Identify which cell holds the provided text, then report its [x, y] central coordinate. 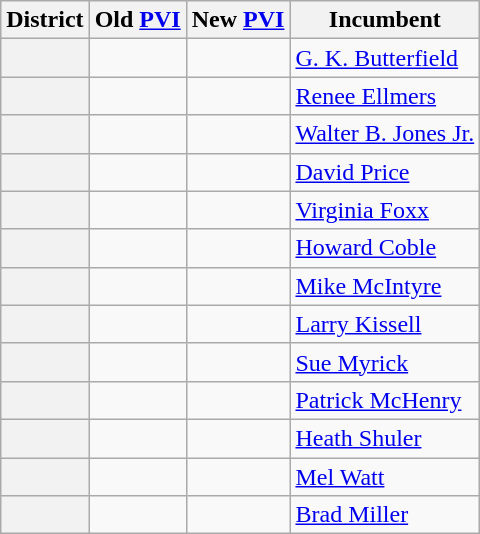
G. K. Butterfield [385, 58]
District [45, 20]
Old PVI [138, 20]
Incumbent [385, 20]
Mel Watt [385, 477]
Brad Miller [385, 515]
Sue Myrick [385, 362]
David Price [385, 172]
New PVI [238, 20]
Renee Ellmers [385, 96]
Heath Shuler [385, 438]
Howard Coble [385, 248]
Patrick McHenry [385, 400]
Mike McIntyre [385, 286]
Larry Kissell [385, 324]
Walter B. Jones Jr. [385, 134]
Virginia Foxx [385, 210]
